From the cell containing the given text, extract its center point as (x, y) coordinate. 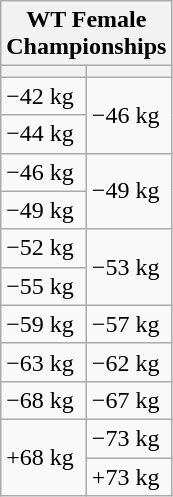
−73 kg (129, 438)
−53 kg (129, 267)
−57 kg (129, 324)
−59 kg (44, 324)
−42 kg (44, 96)
−52 kg (44, 248)
−67 kg (129, 400)
−44 kg (44, 134)
+73 kg (129, 477)
−55 kg (44, 286)
WT FemaleChampionships (86, 34)
−68 kg (44, 400)
−63 kg (44, 362)
−62 kg (129, 362)
+68 kg (44, 457)
